Return the [x, y] coordinate for the center point of the cell that contains the specified text.  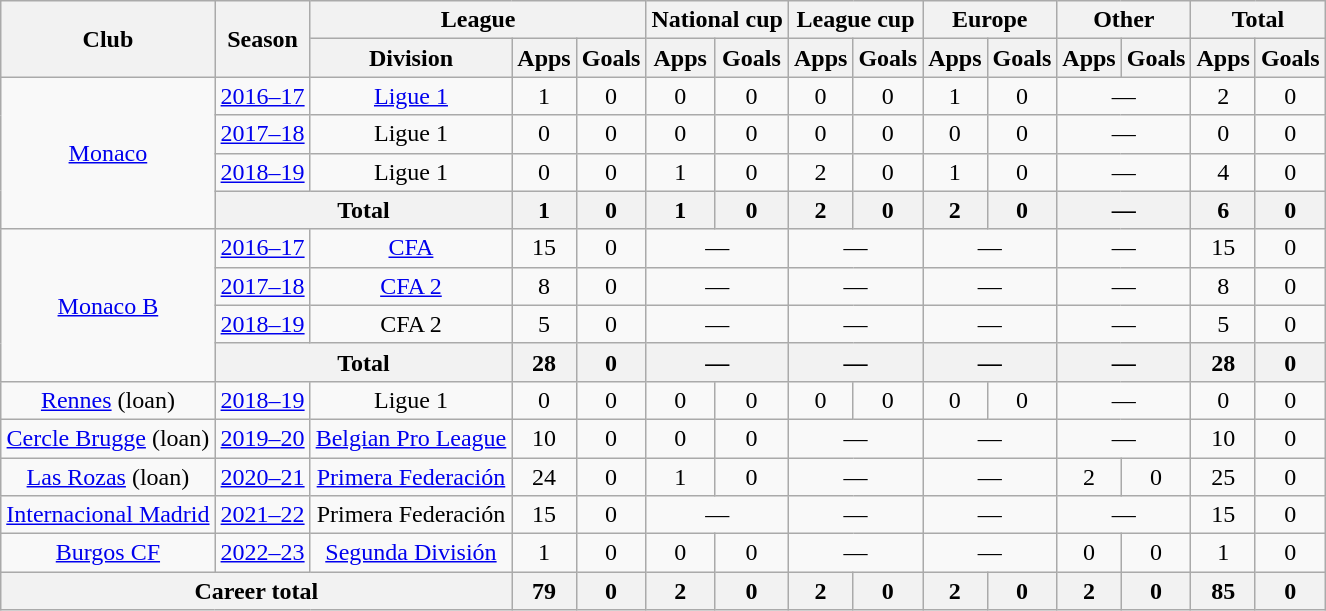
2022–23 [262, 553]
National cup [717, 20]
2020–21 [262, 477]
2021–22 [262, 515]
Season [262, 39]
Burgos CF [108, 553]
Monaco B [108, 305]
CFA [411, 248]
Rennes (loan) [108, 400]
Las Rozas (loan) [108, 477]
6 [1223, 210]
Monaco [108, 153]
85 [1223, 591]
79 [544, 591]
Other [1124, 20]
Cercle Brugge (loan) [108, 438]
24 [544, 477]
Belgian Pro League [411, 438]
4 [1223, 172]
Division [411, 58]
2019–20 [262, 438]
Europe [990, 20]
Club [108, 39]
Career total [256, 591]
Segunda División [411, 553]
League [478, 20]
Internacional Madrid [108, 515]
League cup [855, 20]
25 [1223, 477]
